Return [X, Y] of the center of cell containing provided text 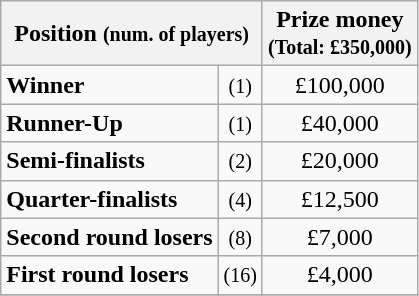
£20,000 [340, 161]
Runner-Up [110, 123]
Position (num. of players) [132, 34]
£40,000 [340, 123]
£7,000 [340, 237]
£4,000 [340, 275]
Winner [110, 85]
Semi-finalists [110, 161]
Second round losers [110, 237]
(16) [240, 275]
Quarter-finalists [110, 199]
(2) [240, 161]
(8) [240, 237]
(4) [240, 199]
£12,500 [340, 199]
First round losers [110, 275]
£100,000 [340, 85]
Prize money(Total: £350,000) [340, 34]
